Find where the given text appears and provide that cell's center as (x, y) coordinate. 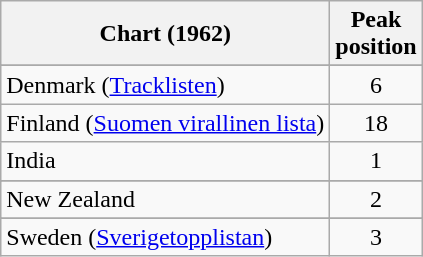
Sweden (Sverigetopplistan) (166, 237)
Denmark (Tracklisten) (166, 85)
Peakposition (376, 34)
6 (376, 85)
Chart (1962) (166, 34)
1 (376, 161)
2 (376, 199)
India (166, 161)
New Zealand (166, 199)
3 (376, 237)
18 (376, 123)
Finland (Suomen virallinen lista) (166, 123)
